Provide the [x, y] coordinate of the cell's center where the given text is located.  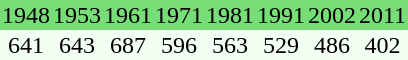
486 [332, 45]
1981 [230, 15]
2011 [382, 15]
1953 [76, 15]
402 [382, 45]
1991 [280, 15]
687 [128, 45]
596 [178, 45]
1948 [26, 15]
643 [76, 45]
2002 [332, 15]
1961 [128, 15]
563 [230, 45]
529 [280, 45]
1971 [178, 15]
641 [26, 45]
